Extract the (X, Y) coordinate from the center of the cell holding the provided text.  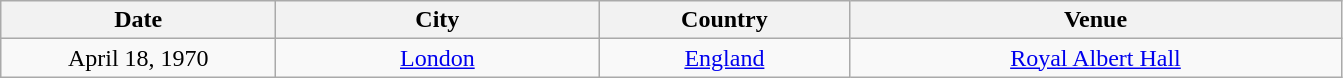
Country (724, 20)
Royal Albert Hall (1096, 58)
Date (138, 20)
April 18, 1970 (138, 58)
Venue (1096, 20)
England (724, 58)
London (438, 58)
City (438, 20)
